Output the (X, Y) coordinate of the center of the cell containing the given text.  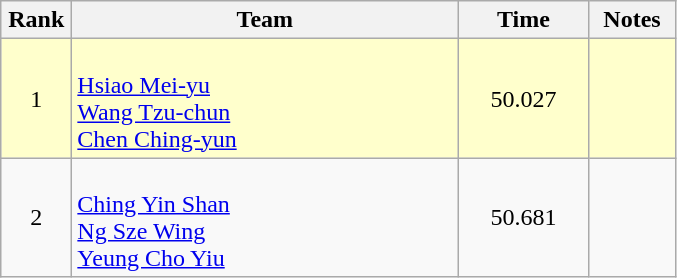
Team (265, 20)
Time (524, 20)
Notes (632, 20)
Rank (36, 20)
1 (36, 98)
50.681 (524, 218)
Ching Yin ShanNg Sze WingYeung Cho Yiu (265, 218)
50.027 (524, 98)
2 (36, 218)
Hsiao Mei-yuWang Tzu-chunChen Ching-yun (265, 98)
